Capture the cell that displays the provided text and extract its (x, y) central coordinate. 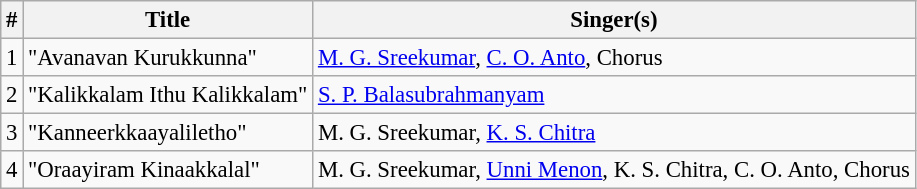
Title (168, 20)
Singer(s) (614, 20)
M. G. Sreekumar, C. O. Anto, Chorus (614, 58)
S. P. Balasubrahmanyam (614, 95)
4 (12, 170)
3 (12, 133)
"Kanneerkkaayaliletho" (168, 133)
2 (12, 95)
M. G. Sreekumar, K. S. Chitra (614, 133)
"Oraayiram Kinaakkalal" (168, 170)
1 (12, 58)
"Kalikkalam Ithu Kalikkalam" (168, 95)
# (12, 20)
M. G. Sreekumar, Unni Menon, K. S. Chitra, C. O. Anto, Chorus (614, 170)
"Avanavan Kurukkunna" (168, 58)
